Return (x, y) of the center of cell containing provided text 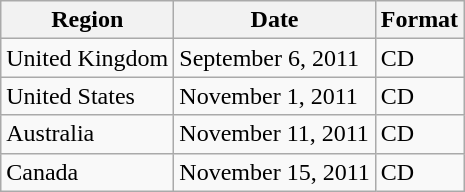
United States (88, 96)
United Kingdom (88, 58)
November 11, 2011 (274, 134)
November 1, 2011 (274, 96)
Date (274, 20)
Format (419, 20)
Australia (88, 134)
Region (88, 20)
Canada (88, 172)
September 6, 2011 (274, 58)
November 15, 2011 (274, 172)
